Return [x, y] of the center of cell containing provided text 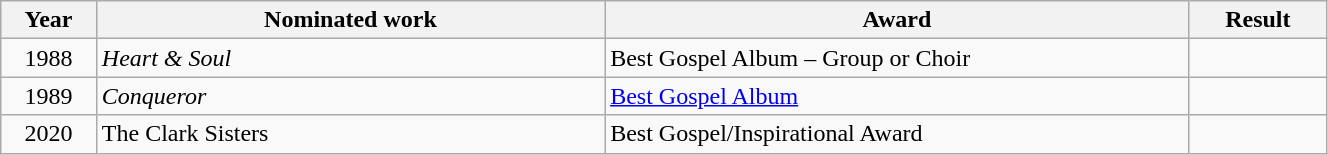
Nominated work [350, 20]
The Clark Sisters [350, 134]
Award [898, 20]
Best Gospel Album – Group or Choir [898, 58]
Heart & Soul [350, 58]
Best Gospel/Inspirational Award [898, 134]
1988 [49, 58]
Year [49, 20]
Result [1258, 20]
Best Gospel Album [898, 96]
2020 [49, 134]
Conqueror [350, 96]
1989 [49, 96]
